Search for the cell housing the specified text and yield its [X, Y] center coordinate. 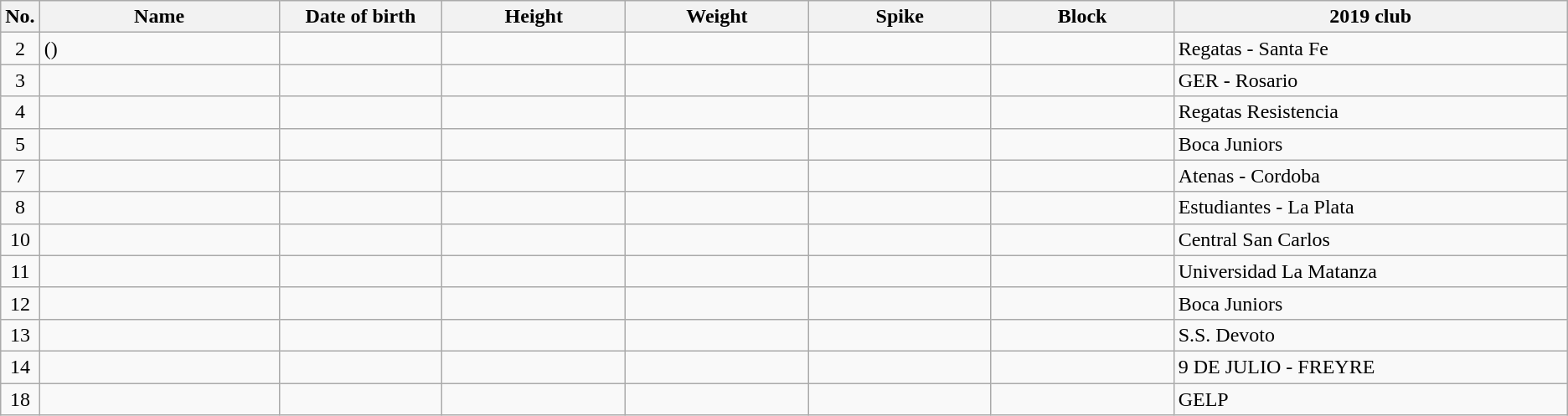
GER - Rosario [1370, 80]
S.S. Devoto [1370, 335]
2 [20, 49]
GELP [1370, 399]
No. [20, 17]
4 [20, 112]
() [159, 49]
2019 club [1370, 17]
8 [20, 208]
Regatas - Santa Fe [1370, 49]
9 DE JULIO - FREYRE [1370, 367]
Date of birth [360, 17]
Atenas - Cordoba [1370, 176]
10 [20, 239]
Block [1082, 17]
Universidad La Matanza [1370, 271]
3 [20, 80]
12 [20, 303]
Estudiantes - La Plata [1370, 208]
Name [159, 17]
11 [20, 271]
5 [20, 144]
Spike [900, 17]
Central San Carlos [1370, 239]
Regatas Resistencia [1370, 112]
13 [20, 335]
14 [20, 367]
Height [534, 17]
Weight [717, 17]
18 [20, 399]
7 [20, 176]
